From the cell containing the given text, extract its center point as (x, y) coordinate. 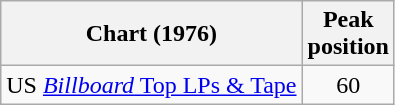
60 (348, 85)
US Billboard Top LPs & Tape (152, 85)
Peakposition (348, 34)
Chart (1976) (152, 34)
